For the text-containing cell, return its midpoint in (x, y) coordinate format. 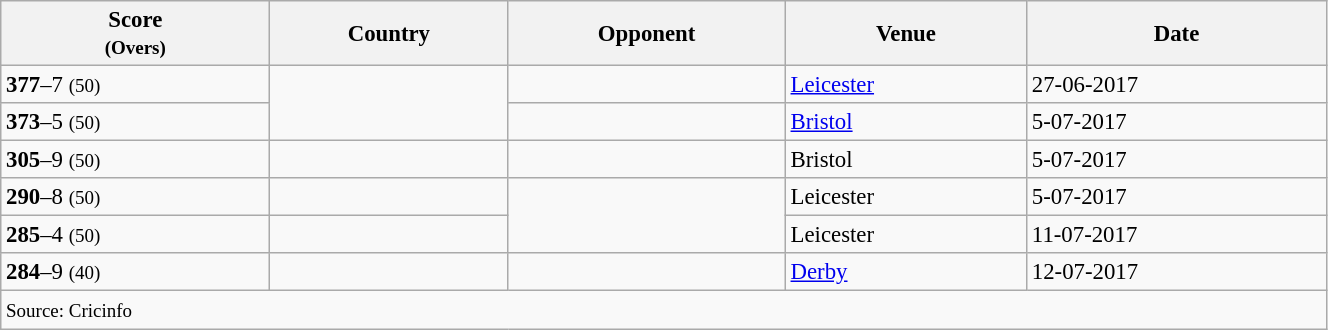
Source: Cricinfo (664, 310)
377–7 (50) (136, 85)
12-07-2017 (1177, 273)
27-06-2017 (1177, 85)
Date (1177, 34)
Country (389, 34)
Venue (906, 34)
284–9 (40) (136, 273)
Score(Overs) (136, 34)
285–4 (50) (136, 235)
305–9 (50) (136, 160)
Opponent (646, 34)
373–5 (50) (136, 122)
Derby (906, 273)
11-07-2017 (1177, 235)
290–8 (50) (136, 197)
